For the text-containing cell, return its midpoint in [X, Y] coordinate format. 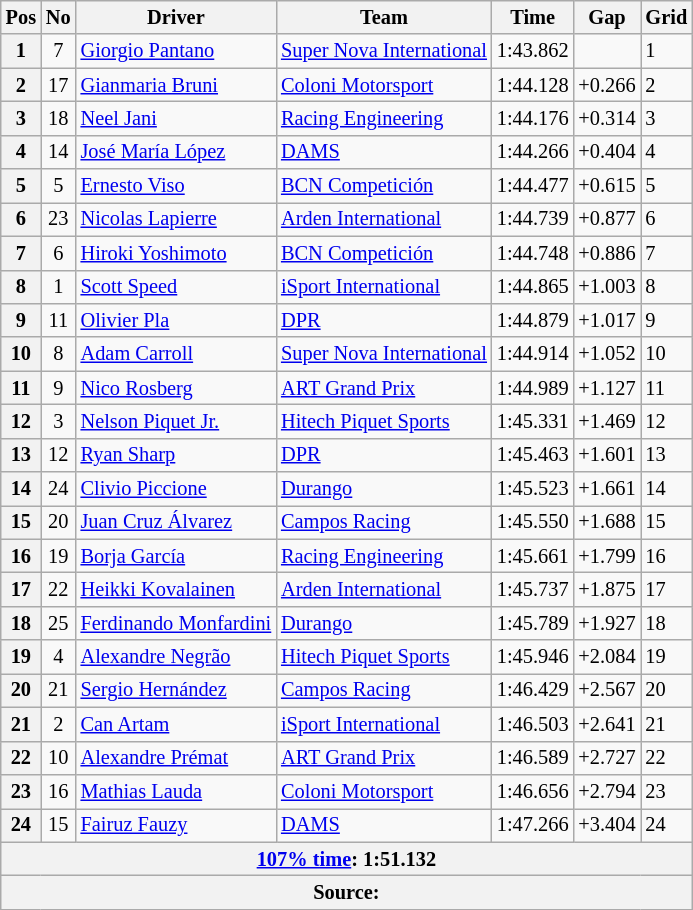
Grid [667, 17]
Fairuz Fauzy [176, 825]
1:44.865 [533, 287]
José María López [176, 152]
+0.877 [606, 219]
1:44.176 [533, 118]
+2.567 [606, 690]
Olivier Pla [176, 320]
Time [533, 17]
1:44.748 [533, 253]
+1.927 [606, 623]
Alexandre Negrão [176, 657]
+1.688 [606, 522]
Nicolas Lapierre [176, 219]
25 [58, 623]
Gap [606, 17]
+1.052 [606, 354]
+0.615 [606, 186]
1:44.477 [533, 186]
Neel Jani [176, 118]
Nico Rosberg [176, 388]
1:44.128 [533, 85]
1:45.946 [533, 657]
+0.314 [606, 118]
+1.003 [606, 287]
No [58, 17]
+1.799 [606, 556]
+1.017 [606, 320]
Ferdinando Monfardini [176, 623]
Source: [346, 892]
+1.469 [606, 421]
1:45.737 [533, 589]
107% time: 1:51.132 [346, 859]
Ernesto Viso [176, 186]
1:43.862 [533, 51]
Nelson Piquet Jr. [176, 421]
+0.404 [606, 152]
Team [384, 17]
Hiroki Yoshimoto [176, 253]
Borja García [176, 556]
1:45.523 [533, 489]
1:45.331 [533, 421]
+0.886 [606, 253]
Can Artam [176, 724]
Ryan Sharp [176, 455]
+1.875 [606, 589]
Driver [176, 17]
+2.727 [606, 758]
+2.794 [606, 791]
+3.404 [606, 825]
Adam Carroll [176, 354]
1:44.739 [533, 219]
+0.266 [606, 85]
1:44.879 [533, 320]
Mathias Lauda [176, 791]
1:46.589 [533, 758]
1:46.503 [533, 724]
+1.661 [606, 489]
1:45.789 [533, 623]
1:46.429 [533, 690]
Sergio Hernández [176, 690]
1:44.914 [533, 354]
+1.127 [606, 388]
1:44.266 [533, 152]
Heikki Kovalainen [176, 589]
+2.641 [606, 724]
+2.084 [606, 657]
1:45.463 [533, 455]
Alexandre Prémat [176, 758]
Pos [21, 17]
Gianmaria Bruni [176, 85]
1:45.550 [533, 522]
Clivio Piccione [176, 489]
1:45.661 [533, 556]
Giorgio Pantano [176, 51]
1:44.989 [533, 388]
1:46.656 [533, 791]
Juan Cruz Álvarez [176, 522]
+1.601 [606, 455]
Scott Speed [176, 287]
1:47.266 [533, 825]
